Detect which cell encompasses the target text, then output its (x, y) center coordinate. 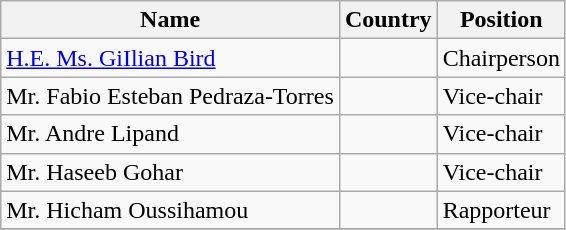
Mr. Andre Lipand (170, 134)
Position (501, 20)
Name (170, 20)
Mr. Haseeb Gohar (170, 172)
Mr. Fabio Esteban Pedraza-Torres (170, 96)
H.E. Ms. GiIlian Bird (170, 58)
Mr. Hicham Oussihamou (170, 210)
Country (388, 20)
Rapporteur (501, 210)
Chairperson (501, 58)
